Output the (X, Y) coordinate of the center of the cell containing the given text.  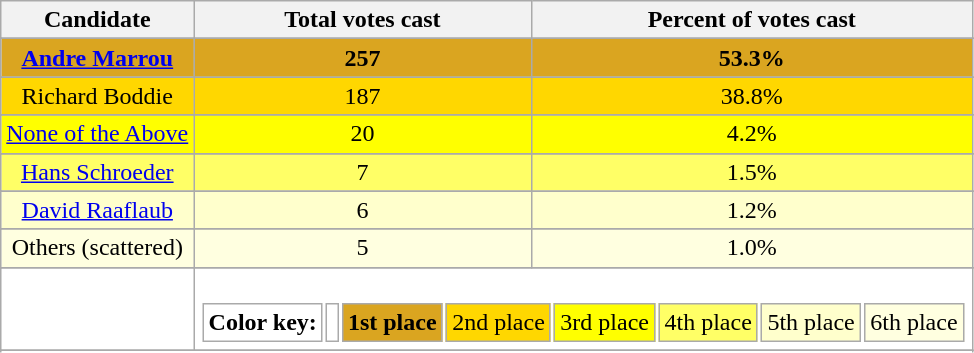
5th place (811, 323)
4.2% (752, 134)
20 (362, 134)
Total votes cast (362, 20)
None of the Above (98, 134)
Color key: (262, 323)
Color key: 1st place 2nd place 3rd place 4th place 5th place 6th place (584, 309)
1.2% (752, 210)
7 (362, 172)
53.3% (752, 58)
2nd place (498, 323)
Richard Boddie (98, 96)
6th place (914, 323)
David Raaflaub (98, 210)
1st place (392, 323)
3rd place (604, 323)
257 (362, 58)
Others (scattered) (98, 248)
5 (362, 248)
Andre Marrou (98, 58)
38.8% (752, 96)
1.5% (752, 172)
Candidate (98, 20)
6 (362, 210)
187 (362, 96)
4th place (708, 323)
Percent of votes cast (752, 20)
1.0% (752, 248)
Hans Schroeder (98, 172)
